Pinpoint the cell where the given text exists, returning its [X, Y] midpoint coordinate. 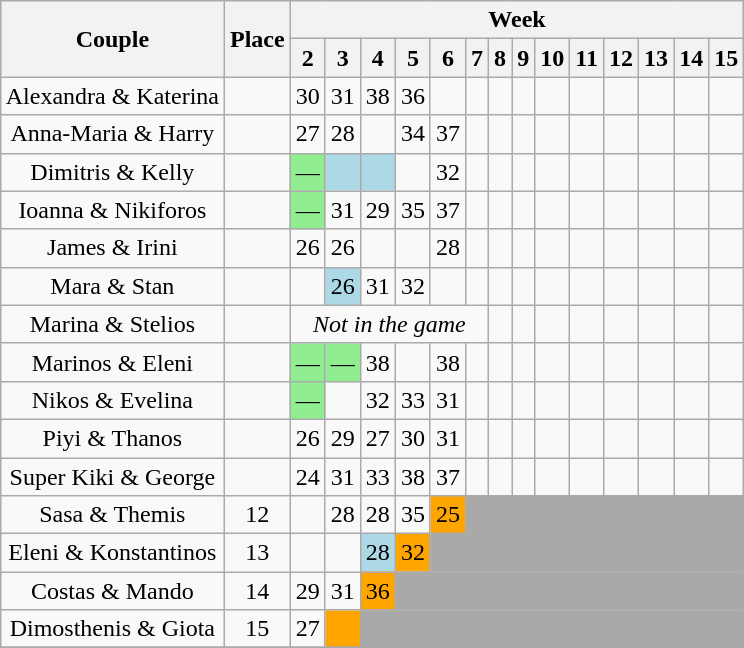
Eleni & Konstantinos [112, 553]
Alexandra & Katerina [112, 96]
6 [448, 58]
5 [412, 58]
8 [500, 58]
Nikos & Evelina [112, 400]
Dimitris & Kelly [112, 172]
9 [524, 58]
Not in the game [389, 324]
Costas & Mando [112, 591]
2 [308, 58]
Couple [112, 39]
Anna-Maria & Harry [112, 134]
34 [412, 134]
Dimosthenis & Giota [112, 629]
Super Kiki & George [112, 477]
7 [478, 58]
24 [308, 477]
10 [552, 58]
Ioanna & Nikiforos [112, 210]
James & Irini [112, 248]
25 [448, 515]
11 [587, 58]
Week [517, 20]
Piyi & Thanos [112, 438]
Mara & Stan [112, 286]
4 [378, 58]
3 [342, 58]
Marinos & Eleni [112, 362]
Place [258, 39]
Sasa & Themis [112, 515]
Marina & Stelios [112, 324]
